For the text-containing cell, return its midpoint in [X, Y] coordinate format. 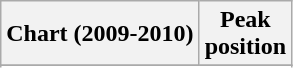
Peakposition [245, 34]
Chart (2009-2010) [100, 34]
